Scan for the cell matching the given text and deliver its [x, y] coordinate at center. 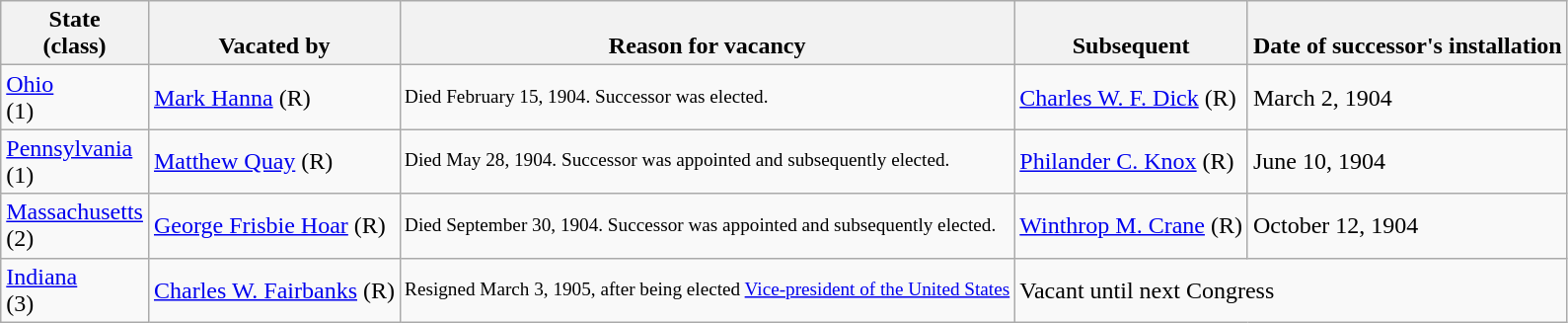
Massachusetts(2) [75, 225]
March 2, 1904 [1407, 97]
Mark Hanna (R) [274, 97]
Indiana(3) [75, 290]
George Frisbie Hoar (R) [274, 225]
Date of successor's installation [1407, 34]
Charles W. F. Dick (R) [1131, 97]
Charles W. Fairbanks (R) [274, 290]
Died September 30, 1904. Successor was appointed and subsequently elected. [708, 225]
State(class) [75, 34]
Philander C. Knox (R) [1131, 162]
Died May 28, 1904. Successor was appointed and subsequently elected. [708, 162]
Pennsylvania(1) [75, 162]
Died February 15, 1904. Successor was elected. [708, 97]
Vacant until next Congress [1291, 290]
October 12, 1904 [1407, 225]
June 10, 1904 [1407, 162]
Subsequent [1131, 34]
Reason for vacancy [708, 34]
Winthrop M. Crane (R) [1131, 225]
Vacated by [274, 34]
Matthew Quay (R) [274, 162]
Ohio(1) [75, 97]
Resigned March 3, 1905, after being elected Vice-president of the United States [708, 290]
